Output the [x, y] coordinate of the center of the cell containing the given text.  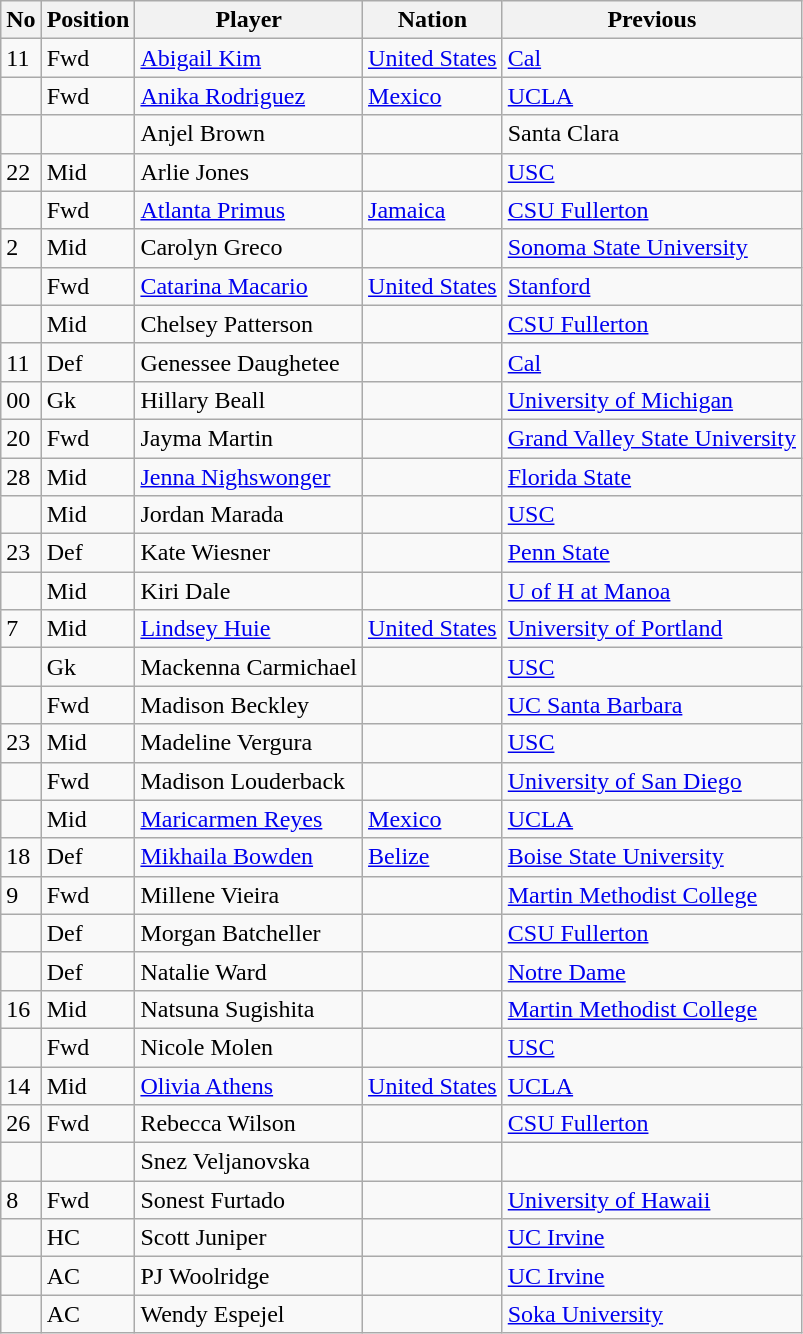
Jamaica [433, 210]
Scott Juniper [249, 1238]
Kate Wiesner [249, 553]
2 [21, 248]
PJ Woolridge [249, 1276]
UC Santa Barbara [652, 705]
Boise State University [652, 857]
Abigail Kim [249, 58]
7 [21, 629]
Natsuna Sugishita [249, 1009]
Madeline Vergura [249, 743]
Florida State [652, 477]
Lindsey Huie [249, 629]
Mikhaila Bowden [249, 857]
University of Portland [652, 629]
Maricarmen Reyes [249, 819]
Millene Vieira [249, 895]
No [21, 20]
Grand Valley State University [652, 438]
9 [21, 895]
University of Michigan [652, 400]
20 [21, 438]
Position [88, 20]
Jayma Martin [249, 438]
Madison Louderback [249, 781]
16 [21, 1009]
Nicole Molen [249, 1047]
Player [249, 20]
8 [21, 1200]
University of San Diego [652, 781]
Santa Clara [652, 134]
Atlanta Primus [249, 210]
Soka University [652, 1314]
Jordan Marada [249, 515]
Kiri Dale [249, 591]
Snez Veljanovska [249, 1162]
28 [21, 477]
Jenna Nighswonger [249, 477]
Nation [433, 20]
14 [21, 1085]
Stanford [652, 286]
22 [21, 172]
HC [88, 1238]
Genessee Daughetee [249, 362]
Hillary Beall [249, 400]
Belize [433, 857]
Madison Beckley [249, 705]
Arlie Jones [249, 172]
Sonest Furtado [249, 1200]
U of H at Manoa [652, 591]
Wendy Espejel [249, 1314]
26 [21, 1124]
Previous [652, 20]
Rebecca Wilson [249, 1124]
Sonoma State University [652, 248]
Anika Rodriguez [249, 96]
18 [21, 857]
Carolyn Greco [249, 248]
Chelsey Patterson [249, 324]
Natalie Ward [249, 971]
Morgan Batcheller [249, 933]
Anjel Brown [249, 134]
Penn State [652, 553]
Mackenna Carmichael [249, 667]
00 [21, 400]
University of Hawaii [652, 1200]
Olivia Athens [249, 1085]
Catarina Macario [249, 286]
Notre Dame [652, 971]
